Determine the (x, y) coordinate at the center of the cell enclosing the given text.  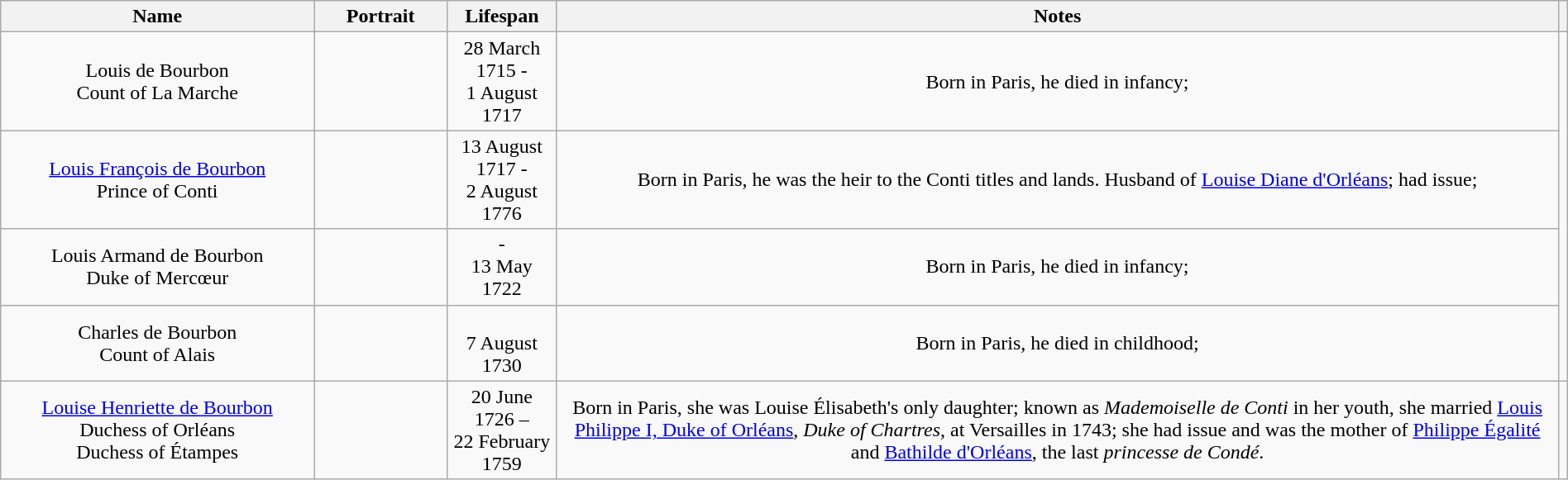
Louis Armand de BourbonDuke of Mercœur (157, 267)
Portrait (380, 17)
7 August 1730 (502, 343)
Notes (1057, 17)
Louise Henriette de BourbonDuchess of OrléansDuchess of Étampes (157, 430)
-13 May 1722 (502, 267)
28 March 1715 - 1 August 1717 (502, 81)
Louis de BourbonCount of La Marche (157, 81)
Louis François de BourbonPrince of Conti (157, 180)
Charles de BourbonCount of Alais (157, 343)
Lifespan (502, 17)
20 June 1726 –22 February 1759 (502, 430)
Born in Paris, he died in childhood; (1057, 343)
13 August 1717 - 2 August 1776 (502, 180)
Name (157, 17)
Born in Paris, he was the heir to the Conti titles and lands. Husband of Louise Diane d'Orléans; had issue; (1057, 180)
